Return (X, Y) of the center of cell containing provided text 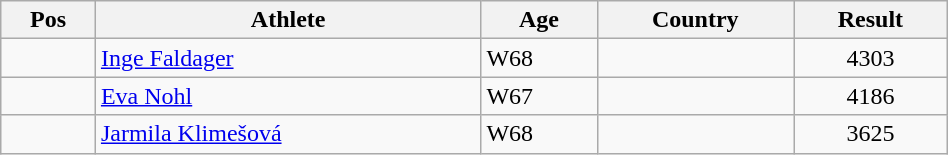
Age (539, 20)
W67 (539, 96)
Inge Faldager (288, 58)
Eva Nohl (288, 96)
4303 (871, 58)
4186 (871, 96)
Athlete (288, 20)
Jarmila Klimešová (288, 134)
Pos (48, 20)
3625 (871, 134)
Result (871, 20)
Country (696, 20)
